Capture the cell that displays the provided text and extract its (X, Y) central coordinate. 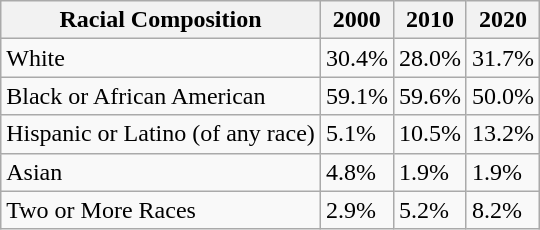
13.2% (502, 134)
2000 (356, 20)
5.2% (430, 210)
31.7% (502, 58)
59.1% (356, 96)
50.0% (502, 96)
30.4% (356, 58)
28.0% (430, 58)
2020 (502, 20)
2010 (430, 20)
Two or More Races (161, 210)
White (161, 58)
10.5% (430, 134)
59.6% (430, 96)
4.8% (356, 172)
8.2% (502, 210)
Racial Composition (161, 20)
Black or African American (161, 96)
Asian (161, 172)
5.1% (356, 134)
2.9% (356, 210)
Hispanic or Latino (of any race) (161, 134)
